Return the (X, Y) coordinate for the center point of the cell that contains the specified text.  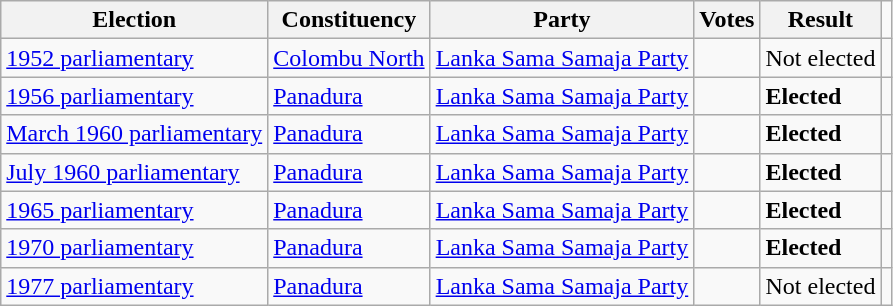
Party (562, 20)
1970 parliamentary (134, 248)
1977 parliamentary (134, 286)
Votes (727, 20)
1952 parliamentary (134, 58)
Election (134, 20)
Constituency (349, 20)
Result (820, 20)
1956 parliamentary (134, 96)
July 1960 parliamentary (134, 172)
March 1960 parliamentary (134, 134)
Colombu North (349, 58)
1965 parliamentary (134, 210)
